Detect which cell encompasses the target text, then output its [x, y] center coordinate. 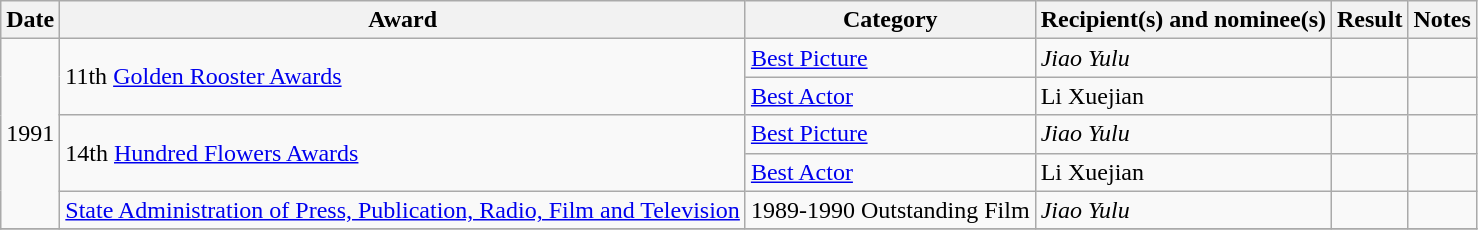
11th Golden Rooster Awards [403, 77]
1991 [30, 134]
Recipient(s) and nominee(s) [1183, 20]
Award [403, 20]
Result [1370, 20]
1989-1990 Outstanding Film [890, 210]
Category [890, 20]
Date [30, 20]
State Administration of Press, Publication, Radio, Film and Television [403, 210]
14th Hundred Flowers Awards [403, 153]
Notes [1442, 20]
